Return (X, Y) of the center of cell containing provided text 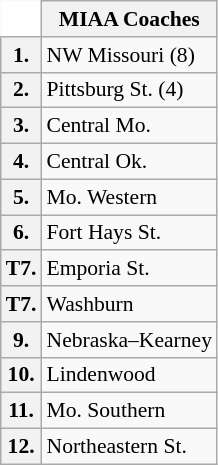
Nebraska–Kearney (129, 340)
Pittsburg St. (4) (129, 90)
1. (22, 55)
Central Ok. (129, 162)
Fort Hays St. (129, 233)
6. (22, 233)
Central Mo. (129, 126)
Mo. Southern (129, 411)
Mo. Western (129, 197)
4. (22, 162)
5. (22, 197)
Northeastern St. (129, 447)
Washburn (129, 304)
3. (22, 126)
Lindenwood (129, 375)
9. (22, 340)
Emporia St. (129, 269)
12. (22, 447)
MIAA Coaches (129, 19)
NW Missouri (8) (129, 55)
2. (22, 90)
10. (22, 375)
11. (22, 411)
